Locate the cell with the specified text and output its [x, y] center coordinate. 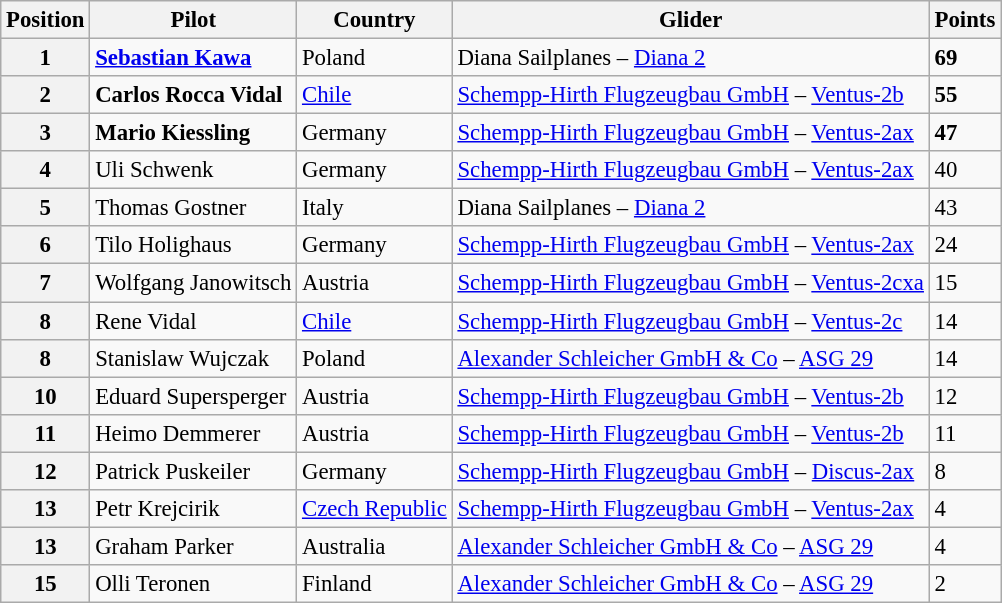
Czech Republic [374, 509]
24 [964, 245]
Graham Parker [194, 546]
Schempp-Hirth Flugzeugbau GmbH – Discus-2ax [690, 471]
Thomas Gostner [194, 208]
Mario Kiessling [194, 133]
Olli Teronen [194, 584]
69 [964, 58]
10 [46, 396]
7 [46, 283]
Petr Krejcirik [194, 509]
Finland [374, 584]
Eduard Supersperger [194, 396]
Schempp-Hirth Flugzeugbau GmbH – Ventus-2cxa [690, 283]
Country [374, 20]
Heimo Demmerer [194, 433]
Italy [374, 208]
Australia [374, 546]
6 [46, 245]
Points [964, 20]
Rene Vidal [194, 321]
Pilot [194, 20]
Uli Schwenk [194, 170]
Position [46, 20]
43 [964, 208]
55 [964, 95]
40 [964, 170]
1 [46, 58]
Stanislaw Wujczak [194, 358]
Carlos Rocca Vidal [194, 95]
Schempp-Hirth Flugzeugbau GmbH – Ventus-2c [690, 321]
Tilo Holighaus [194, 245]
Glider [690, 20]
5 [46, 208]
3 [46, 133]
Patrick Puskeiler [194, 471]
47 [964, 133]
Sebastian Kawa [194, 58]
Wolfgang Janowitsch [194, 283]
